Provide the (X, Y) coordinate of the cell's center where the given text is located.  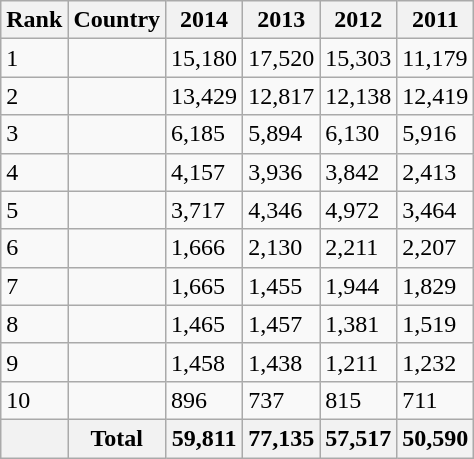
1,665 (204, 286)
7 (34, 286)
737 (282, 400)
2,207 (436, 248)
Rank (34, 20)
5,916 (436, 134)
57,517 (358, 438)
6,185 (204, 134)
3 (34, 134)
Total (117, 438)
711 (436, 400)
2,130 (282, 248)
Country (117, 20)
1,458 (204, 362)
1,457 (282, 324)
17,520 (282, 58)
1,381 (358, 324)
50,590 (436, 438)
5 (34, 210)
1,944 (358, 286)
896 (204, 400)
5,894 (282, 134)
15,303 (358, 58)
1,438 (282, 362)
815 (358, 400)
9 (34, 362)
12,419 (436, 96)
2012 (358, 20)
2014 (204, 20)
2 (34, 96)
2011 (436, 20)
1,465 (204, 324)
2,413 (436, 172)
1 (34, 58)
2,211 (358, 248)
3,464 (436, 210)
4,157 (204, 172)
2013 (282, 20)
6 (34, 248)
1,829 (436, 286)
6,130 (358, 134)
8 (34, 324)
4,346 (282, 210)
77,135 (282, 438)
1,666 (204, 248)
12,138 (358, 96)
1,232 (436, 362)
59,811 (204, 438)
10 (34, 400)
11,179 (436, 58)
12,817 (282, 96)
3,717 (204, 210)
4 (34, 172)
1,519 (436, 324)
3,842 (358, 172)
15,180 (204, 58)
4,972 (358, 210)
1,455 (282, 286)
1,211 (358, 362)
13,429 (204, 96)
3,936 (282, 172)
